Output the [X, Y] coordinate of the center of the cell containing the given text.  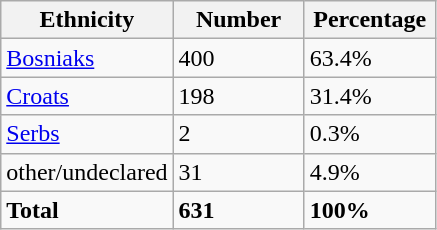
Total [87, 210]
Number [238, 20]
400 [238, 58]
2 [238, 134]
Percentage [370, 20]
other/undeclared [87, 172]
31 [238, 172]
63.4% [370, 58]
631 [238, 210]
198 [238, 96]
0.3% [370, 134]
Croats [87, 96]
4.9% [370, 172]
Ethnicity [87, 20]
Bosniaks [87, 58]
Serbs [87, 134]
100% [370, 210]
31.4% [370, 96]
